From the cell containing the given text, extract its center point as (x, y) coordinate. 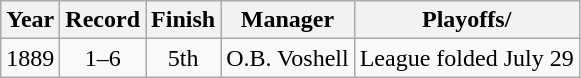
Year (30, 20)
1889 (30, 58)
1–6 (103, 58)
League folded July 29 (466, 58)
Manager (288, 20)
5th (184, 58)
Finish (184, 20)
O.B. Voshell (288, 58)
Record (103, 20)
Playoffs/ (466, 20)
